Determine the (X, Y) coordinate at the center of the cell enclosing the given text.  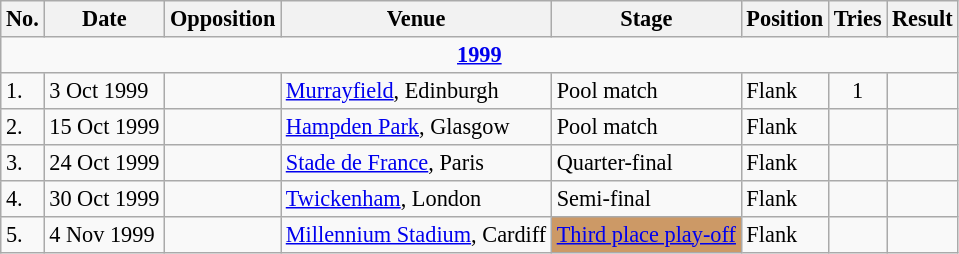
30 Oct 1999 (104, 198)
Tries (857, 19)
Venue (416, 19)
Opposition (223, 19)
2. (22, 126)
Semi-final (646, 198)
Position (784, 19)
4. (22, 198)
Stage (646, 19)
No. (22, 19)
Stade de France, Paris (416, 162)
1. (22, 90)
15 Oct 1999 (104, 126)
5. (22, 234)
Twickenham, London (416, 198)
3. (22, 162)
Third place play-off (646, 234)
1999 (480, 55)
Quarter-final (646, 162)
Murrayfield, Edinburgh (416, 90)
4 Nov 1999 (104, 234)
Millennium Stadium, Cardiff (416, 234)
Hampden Park, Glasgow (416, 126)
3 Oct 1999 (104, 90)
24 Oct 1999 (104, 162)
Result (922, 19)
1 (857, 90)
Date (104, 19)
